Return [X, Y] of the center of cell containing provided text 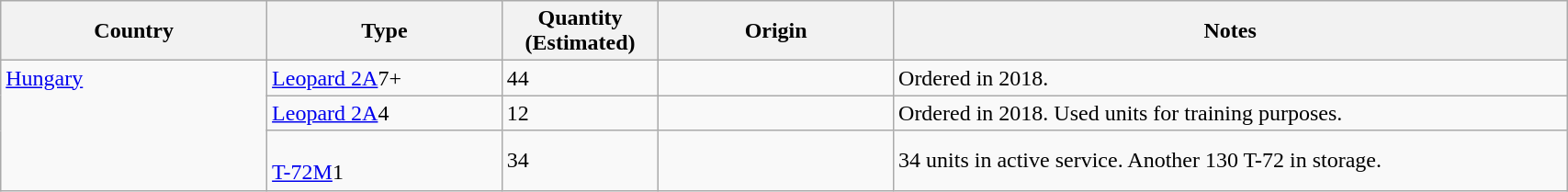
Leopard 2A7+ [385, 78]
44 [580, 78]
Leopard 2A4 [385, 113]
Quantity (Estimated) [580, 31]
Ordered in 2018. Used units for training purposes. [1231, 113]
Country [134, 31]
Hungary [134, 125]
34 units in active service. Another 130 T-72 in storage. [1231, 160]
Type [385, 31]
Origin [776, 31]
34 [580, 160]
Notes [1231, 31]
T-72M1 [385, 160]
12 [580, 113]
Ordered in 2018. [1231, 78]
